For the text-containing cell, return its midpoint in [X, Y] coordinate format. 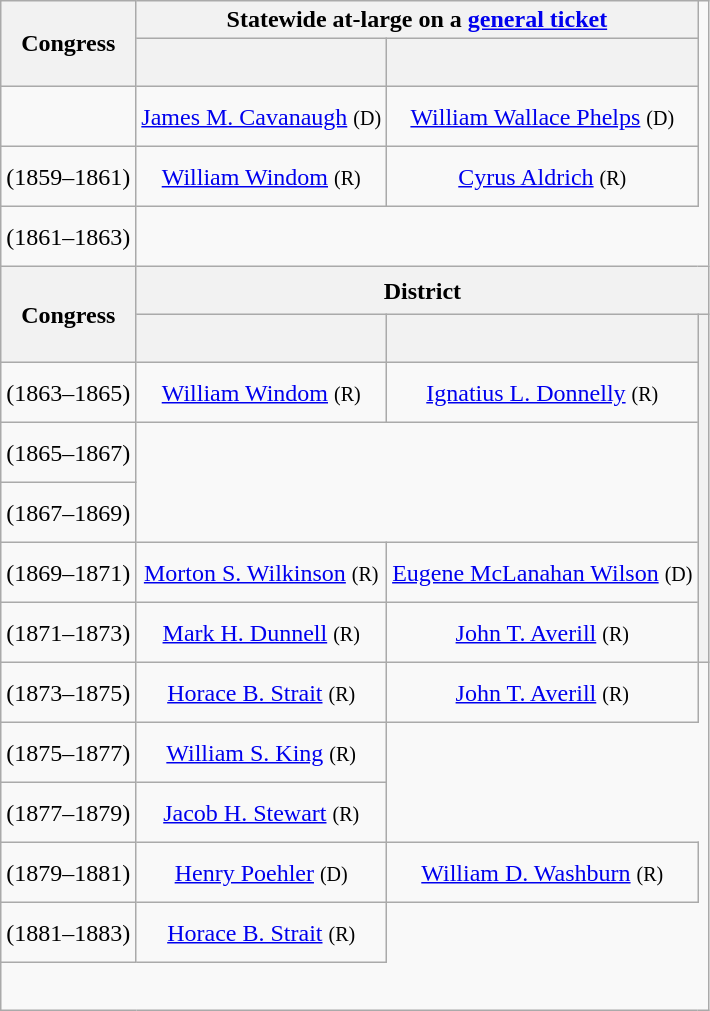
(1859–1861) [68, 177]
Mark H. Dunnell (R) [262, 633]
(1877–1879) [68, 813]
(1861–1863) [68, 237]
(1863–1865) [68, 393]
William S. King (R) [262, 753]
(1869–1871) [68, 573]
(1865–1867) [68, 453]
(1875–1877) [68, 753]
James M. Cavanaugh (D) [262, 117]
Ignatius L. Donnelly (R) [542, 393]
(1871–1873) [68, 633]
William D. Washburn (R) [542, 873]
Morton S. Wilkinson (R) [262, 573]
(1867–1869) [68, 513]
District [422, 291]
(1879–1881) [68, 873]
(1873–1875) [68, 693]
Jacob H. Stewart (R) [262, 813]
Henry Poehler (D) [262, 873]
Eugene McLanahan Wilson (D) [542, 573]
William Wallace Phelps (D) [542, 117]
Statewide at-large on a general ticket [417, 20]
(1881–1883) [68, 933]
Cyrus Aldrich (R) [542, 177]
